Locate the cell with the specified text and output its [X, Y] center coordinate. 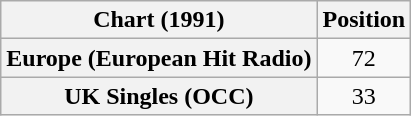
Chart (1991) [159, 20]
Position [364, 20]
72 [364, 58]
Europe (European Hit Radio) [159, 58]
33 [364, 96]
UK Singles (OCC) [159, 96]
